Identify which cell holds the provided text, then report its (X, Y) central coordinate. 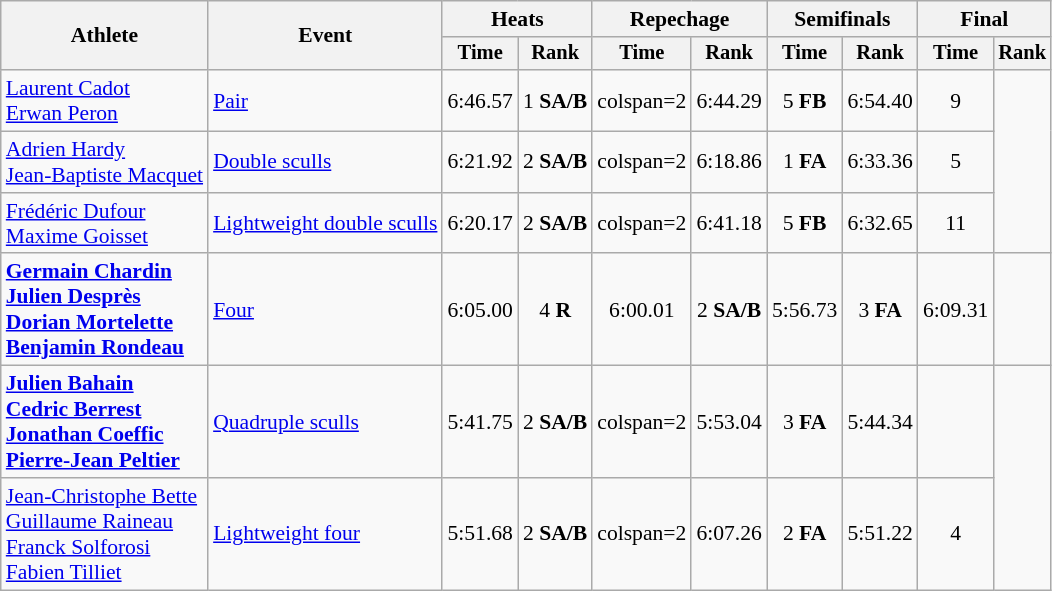
9 (956, 100)
Lightweight four (325, 534)
Four (325, 310)
6:18.86 (728, 162)
1 FA (804, 162)
6:20.17 (480, 224)
5:41.75 (480, 422)
Heats (517, 19)
Pair (325, 100)
Athlete (104, 36)
Final (984, 19)
6:09.31 (956, 310)
Germain ChardinJulien DesprèsDorian MorteletteBenjamin Rondeau (104, 310)
11 (956, 224)
5 (956, 162)
5:44.34 (880, 422)
5:51.22 (880, 534)
Jean-Christophe BetteGuillaume RaineauFranck SolforosiFabien Tilliet (104, 534)
5:53.04 (728, 422)
6:00.01 (642, 310)
6:41.18 (728, 224)
Double sculls (325, 162)
6:32.65 (880, 224)
Laurent CadotErwan Peron (104, 100)
Repechage (680, 19)
Adrien HardyJean-Baptiste Macquet (104, 162)
Event (325, 36)
5:56.73 (804, 310)
Semifinals (842, 19)
5:51.68 (480, 534)
Frédéric DufourMaxime Goisset (104, 224)
4 (956, 534)
6:21.92 (480, 162)
4 R (555, 310)
6:46.57 (480, 100)
6:54.40 (880, 100)
Lightweight double sculls (325, 224)
6:44.29 (728, 100)
1 SA/B (555, 100)
Quadruple sculls (325, 422)
6:07.26 (728, 534)
6:33.36 (880, 162)
Julien BahainCedric BerrestJonathan CoefficPierre-Jean Peltier (104, 422)
6:05.00 (480, 310)
2 FA (804, 534)
